Output the (X, Y) coordinate of the center of the cell containing the given text.  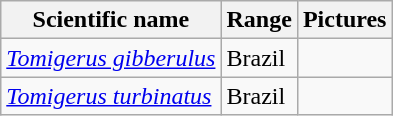
Tomigerus turbinatus (111, 96)
Scientific name (111, 20)
Tomigerus gibberulus (111, 58)
Pictures (344, 20)
Range (259, 20)
